Pinpoint the cell where the given text exists, returning its (X, Y) midpoint coordinate. 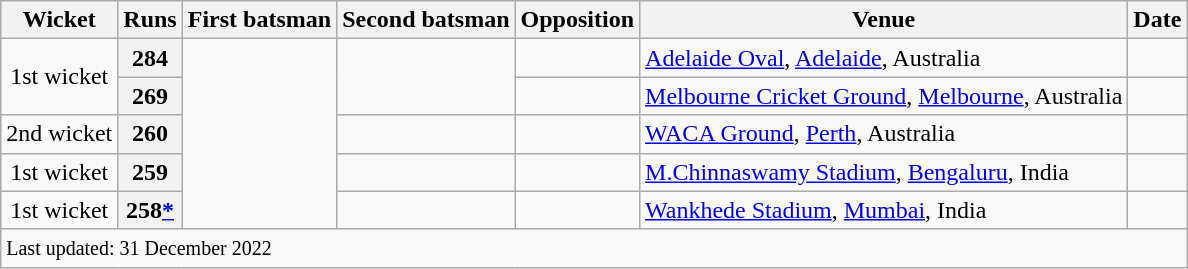
258* (150, 210)
Adelaide Oval, Adelaide, Australia (884, 58)
2nd wicket (60, 134)
Wankhede Stadium, Mumbai, India (884, 210)
Opposition (577, 20)
Wicket (60, 20)
M.Chinnaswamy Stadium, Bengaluru, India (884, 172)
Second batsman (426, 20)
Date (1158, 20)
Melbourne Cricket Ground, Melbourne, Australia (884, 96)
260 (150, 134)
First batsman (259, 20)
WACA Ground, Perth, Australia (884, 134)
Venue (884, 20)
Last updated: 31 December 2022 (594, 248)
Runs (150, 20)
284 (150, 58)
269 (150, 96)
259 (150, 172)
